Find where the given text appears and provide that cell's center as [X, Y] coordinate. 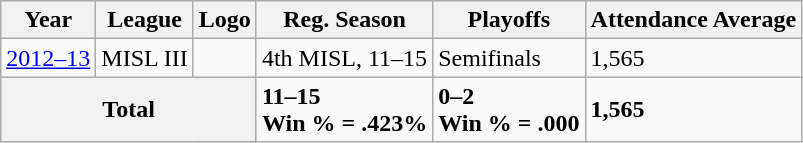
Total [129, 110]
League [145, 20]
Year [48, 20]
0–2 Win % = .000 [509, 110]
Attendance Average [694, 20]
Logo [224, 20]
Playoffs [509, 20]
Reg. Season [344, 20]
4th MISL, 11–15 [344, 58]
Semifinals [509, 58]
11–15 Win % = .423% [344, 110]
MISL III [145, 58]
2012–13 [48, 58]
